Return the [x, y] coordinate for the center point of the cell that contains the specified text.  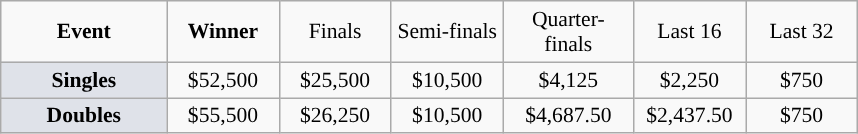
$55,500 [223, 116]
$4,125 [568, 80]
Quarter-finals [568, 32]
$26,250 [335, 116]
$2,250 [689, 80]
$52,500 [223, 80]
Singles [84, 80]
$25,500 [335, 80]
Finals [335, 32]
Last 32 [802, 32]
$2,437.50 [689, 116]
$4,687.50 [568, 116]
Event [84, 32]
Doubles [84, 116]
Last 16 [689, 32]
Winner [223, 32]
Semi-finals [447, 32]
